Provide the (X, Y) coordinate of the cell's center where the given text is located.  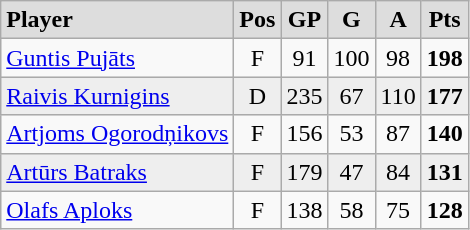
140 (444, 134)
235 (304, 96)
177 (444, 96)
GP (304, 20)
128 (444, 210)
Raivis Kurnigins (118, 96)
Artjoms Ogorodņikovs (118, 134)
Artūrs Batraks (118, 172)
156 (304, 134)
98 (398, 58)
G (352, 20)
110 (398, 96)
179 (304, 172)
Guntis Pujāts (118, 58)
100 (352, 58)
A (398, 20)
47 (352, 172)
67 (352, 96)
Olafs Aploks (118, 210)
198 (444, 58)
91 (304, 58)
87 (398, 134)
Pos (258, 20)
75 (398, 210)
Pts (444, 20)
D (258, 96)
Player (118, 20)
84 (398, 172)
58 (352, 210)
53 (352, 134)
138 (304, 210)
131 (444, 172)
